Identify which cell holds the provided text, then report its (x, y) central coordinate. 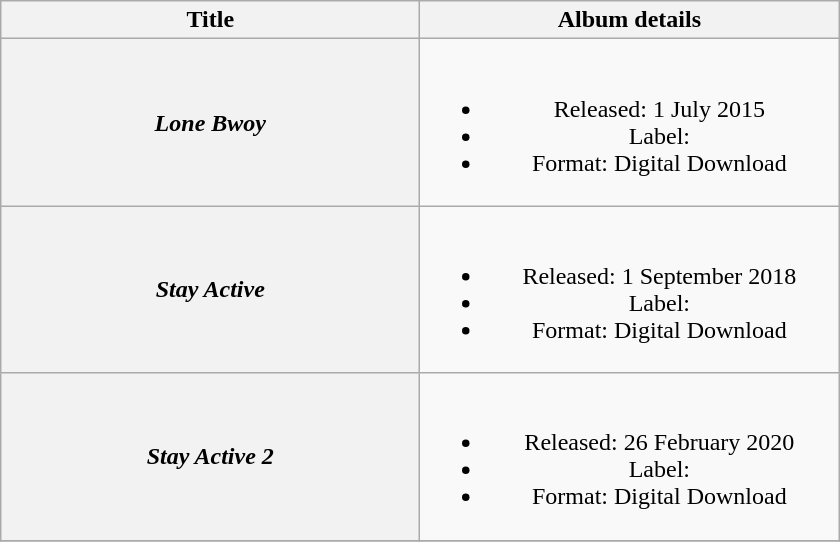
Album details (630, 20)
Released: 26 February 2020Label:Format: Digital Download (630, 456)
Lone Bwoy (210, 122)
Released: 1 July 2015Label:Format: Digital Download (630, 122)
Stay Active (210, 290)
Title (210, 20)
Stay Active 2 (210, 456)
Released: 1 September 2018Label:Format: Digital Download (630, 290)
